Pinpoint the cell where the given text exists, returning its (X, Y) midpoint coordinate. 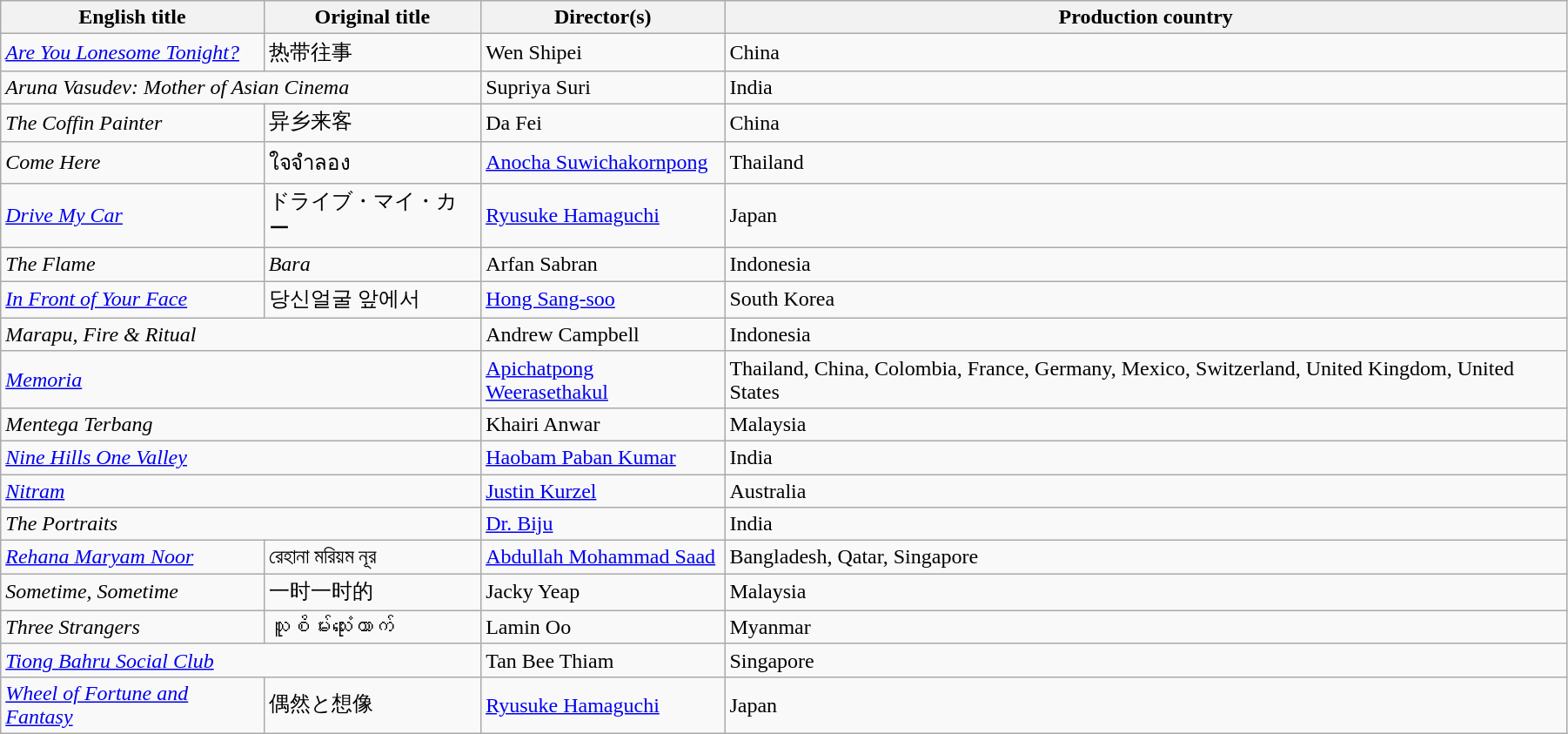
Original title (372, 17)
Wheel of Fortune and Fantasy (132, 705)
Memoria (241, 380)
Apichatpong Weerasethakul (603, 380)
Are You Lonesome Tonight? (132, 52)
Tiong Bahru Social Club (241, 660)
Nine Hills One Valley (241, 457)
English title (132, 17)
Tan Bee Thiam (603, 660)
ドライブ・マイ・カー (372, 216)
Myanmar (1146, 627)
Anocha Suwichakornpong (603, 162)
Jacky Yeap (603, 592)
Mentega Terbang (241, 424)
Marapu, Fire & Ritual (241, 334)
Come Here (132, 162)
Bara (372, 265)
The Flame (132, 265)
The Portraits (241, 524)
ใจจำลอง (372, 162)
Supriya Suri (603, 87)
Dr. Biju (603, 524)
Three Strangers (132, 627)
Thailand (1146, 162)
Aruna Vasudev: Mother of Asian Cinema (241, 87)
Wen Shipei (603, 52)
In Front of Your Face (132, 300)
Abdullah Mohammad Saad (603, 557)
Khairi Anwar (603, 424)
异乡来客 (372, 122)
Andrew Campbell (603, 334)
Rehana Maryam Noor (132, 557)
Da Fei (603, 122)
Australia (1146, 490)
热带往事 (372, 52)
Arfan Sabran (603, 265)
Singapore (1146, 660)
Haobam Paban Kumar (603, 457)
Justin Kurzel (603, 490)
一时一时的 (372, 592)
Thailand, China, Colombia, France, Germany, Mexico, Switzerland, United Kingdom, United States (1146, 380)
당신얼굴 앞에서 (372, 300)
Drive My Car (132, 216)
Director(s) (603, 17)
သူစိမ်းသုံးယောက် (372, 627)
偶然と想像 (372, 705)
Hong Sang-soo (603, 300)
রেহানা মরিয়ম নূর (372, 557)
Lamin Oo (603, 627)
Nitram (241, 490)
Bangladesh, Qatar, Singapore (1146, 557)
The Coffin Painter (132, 122)
Sometime, Sometime (132, 592)
Production country (1146, 17)
South Korea (1146, 300)
